Detect which cell encompasses the target text, then output its [X, Y] center coordinate. 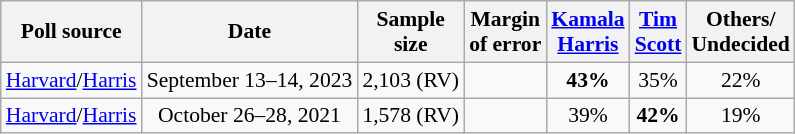
19% [740, 116]
35% [658, 80]
43% [588, 80]
TimScott [658, 32]
22% [740, 80]
October 26–28, 2021 [250, 116]
Samplesize [410, 32]
Marginof error [505, 32]
September 13–14, 2023 [250, 80]
KamalaHarris [588, 32]
Date [250, 32]
Others/Undecided [740, 32]
Poll source [72, 32]
2,103 (RV) [410, 80]
1,578 (RV) [410, 116]
39% [588, 116]
42% [658, 116]
